Return the [x, y] coordinate for the center point of the cell that contains the specified text.  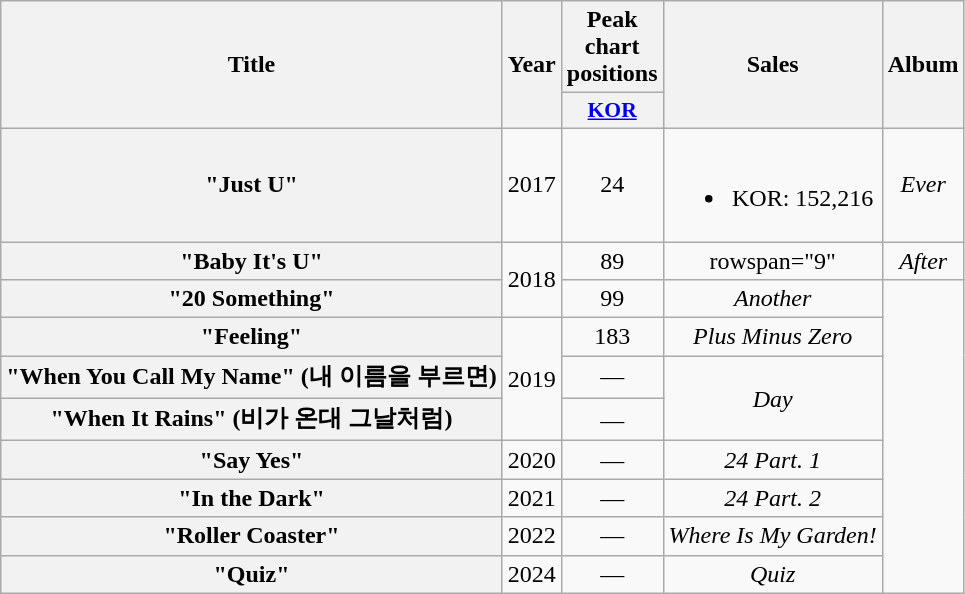
2018 [532, 280]
Peakchartpositions [612, 47]
"Quiz" [252, 574]
24 Part. 2 [772, 498]
"Roller Coaster" [252, 536]
Where Is My Garden! [772, 536]
After [923, 261]
2022 [532, 536]
Ever [923, 184]
Album [923, 65]
2021 [532, 498]
"Feeling" [252, 337]
Plus Minus Zero [772, 337]
2019 [532, 380]
"Say Yes" [252, 460]
Year [532, 65]
2017 [532, 184]
KOR: 152,216 [772, 184]
"Just U" [252, 184]
"When It Rains" (비가 온대 그날처럼) [252, 420]
"In the Dark" [252, 498]
"20 Something" [252, 299]
rowspan="9" [772, 261]
183 [612, 337]
"Baby It's U" [252, 261]
24 Part. 1 [772, 460]
99 [612, 299]
Quiz [772, 574]
Another [772, 299]
2020 [532, 460]
2024 [532, 574]
24 [612, 184]
89 [612, 261]
Title [252, 65]
Sales [772, 65]
Day [772, 398]
"When You Call My Name" (내 이름을 부르면) [252, 378]
KOR [612, 111]
